Output the (X, Y) coordinate of the center of the cell containing the given text.  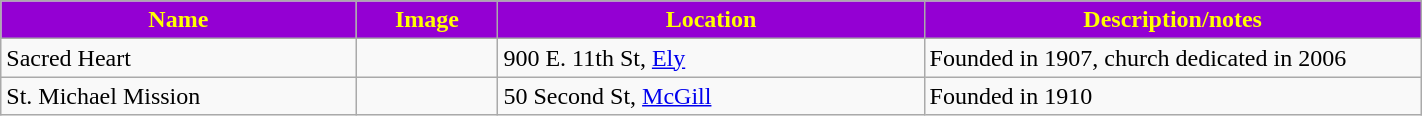
50 Second St, McGill (711, 96)
Founded in 1907, church dedicated in 2006 (1172, 58)
Name (178, 20)
St. Michael Mission (178, 96)
Founded in 1910 (1172, 96)
Location (711, 20)
900 E. 11th St, Ely (711, 58)
Sacred Heart (178, 58)
Image (427, 20)
Description/notes (1172, 20)
